Find where the given text appears and provide that cell's center as (X, Y) coordinate. 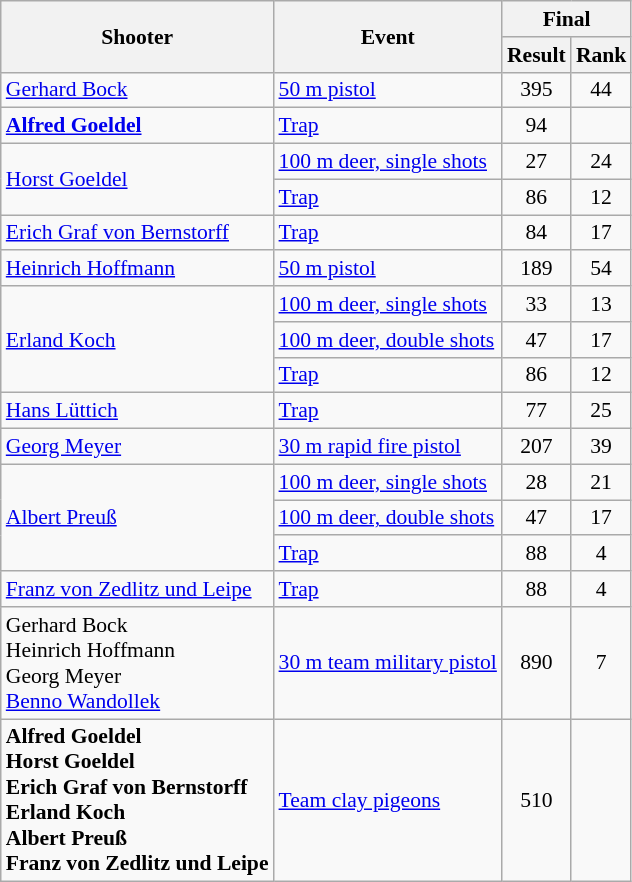
Franz von Zedlitz und Leipe (138, 589)
Event (388, 36)
Gerhard Bock Heinrich Hoffmann Georg Meyer Benno Wandollek (138, 663)
24 (602, 162)
Gerhard Bock (138, 90)
207 (536, 447)
Erland Koch (138, 340)
Albert Preuß (138, 518)
395 (536, 90)
77 (536, 411)
94 (536, 126)
Erich Graf von Bernstorff (138, 233)
Result (536, 55)
Horst Goeldel (138, 180)
Hans Lüttich (138, 411)
Rank (602, 55)
27 (536, 162)
Alfred Goeldel (138, 126)
Heinrich Hoffmann (138, 269)
189 (536, 269)
44 (602, 90)
13 (602, 304)
Georg Meyer (138, 447)
54 (602, 269)
510 (536, 800)
33 (536, 304)
Alfred Goeldel Horst Goeldel Erich Graf von Bernstorff Erland Koch Albert Preuß Franz von Zedlitz und Leipe (138, 800)
25 (602, 411)
30 m team military pistol (388, 663)
Shooter (138, 36)
39 (602, 447)
21 (602, 482)
Team clay pigeons (388, 800)
7 (602, 663)
30 m rapid fire pistol (388, 447)
84 (536, 233)
Final (566, 19)
28 (536, 482)
890 (536, 663)
